Find where the given text appears and provide that cell's center as [X, Y] coordinate. 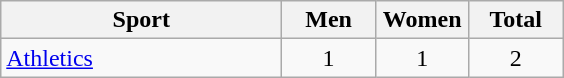
Women [422, 20]
Sport [142, 20]
2 [516, 58]
Total [516, 20]
Athletics [142, 58]
Men [329, 20]
